Output the (x, y) coordinate of the center of the cell containing the given text.  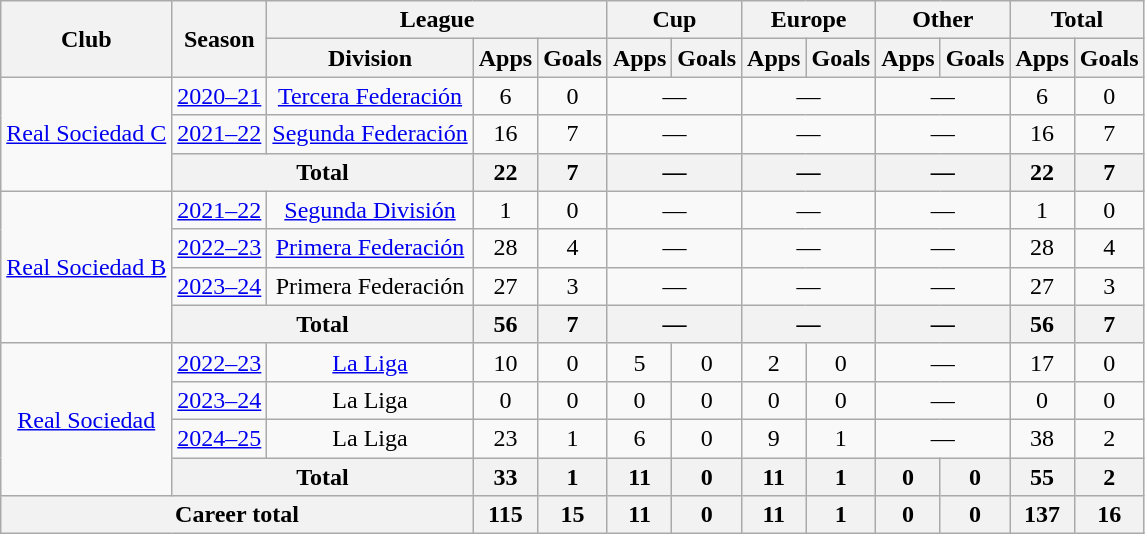
Real Sociedad B (86, 267)
38 (1042, 438)
Club (86, 39)
137 (1042, 515)
17 (1042, 362)
Segunda Federación (370, 134)
Other (943, 20)
15 (573, 515)
Cup (674, 20)
33 (505, 477)
Season (220, 39)
9 (774, 438)
5 (639, 362)
Real Sociedad (86, 419)
115 (505, 515)
Europe (809, 20)
Segunda División (370, 210)
55 (1042, 477)
23 (505, 438)
Tercera Federación (370, 96)
Real Sociedad C (86, 134)
2020–21 (220, 96)
Division (370, 58)
League (438, 20)
2024–25 (220, 438)
10 (505, 362)
Career total (237, 515)
